From the cell containing the given text, extract its center point as (X, Y) coordinate. 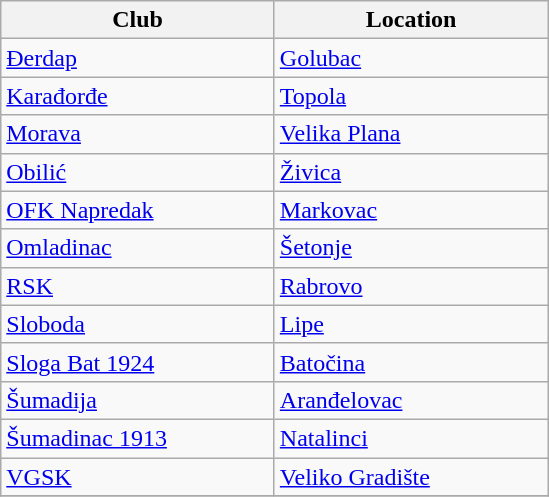
Obilić (138, 172)
Location (411, 20)
Šumadija (138, 400)
VGSK (138, 477)
Šetonje (411, 248)
Sloboda (138, 324)
Markovac (411, 210)
Velika Plana (411, 134)
OFK Napredak (138, 210)
Aranđelovac (411, 400)
Karađorđe (138, 96)
Veliko Gradište (411, 477)
Golubac (411, 58)
Živica (411, 172)
Omladinac (138, 248)
Lipe (411, 324)
Club (138, 20)
Morava (138, 134)
Topola (411, 96)
Rabrovo (411, 286)
Batočina (411, 362)
Đerdap (138, 58)
Šumadinac 1913 (138, 438)
Sloga Bat 1924 (138, 362)
RSK (138, 286)
Natalinci (411, 438)
